Scan for the cell matching the given text and deliver its [X, Y] coordinate at center. 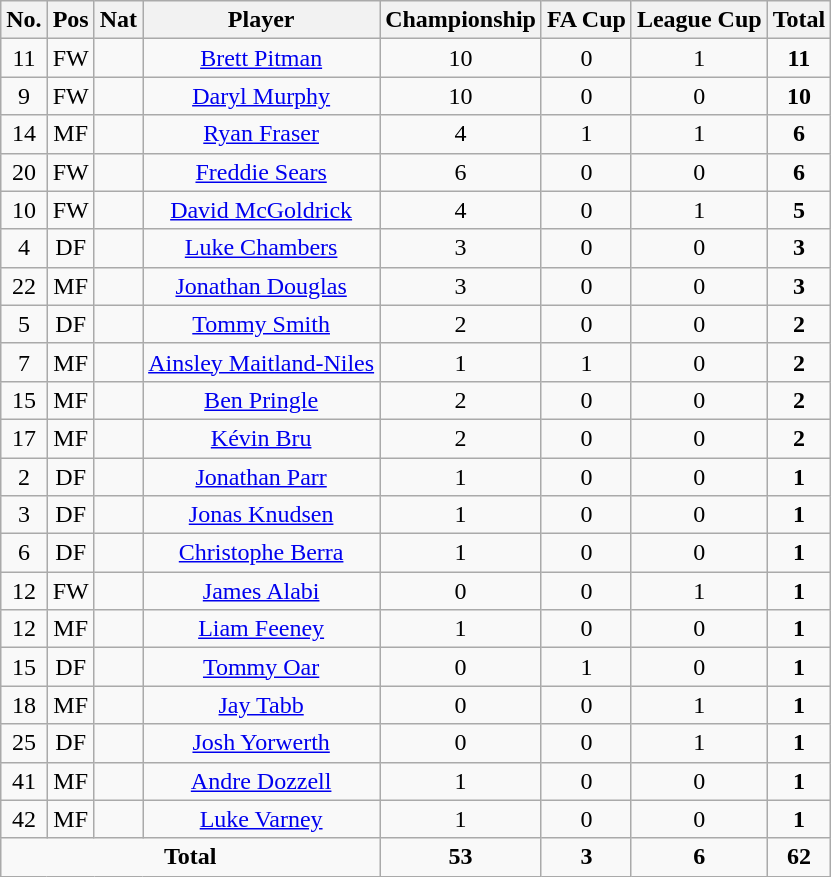
Daryl Murphy [262, 96]
Kévin Bru [262, 438]
22 [24, 286]
Luke Chambers [262, 248]
Jonas Knudsen [262, 515]
Tommy Oar [262, 667]
25 [24, 743]
Pos [70, 20]
14 [24, 134]
Tommy Smith [262, 324]
Andre Dozzell [262, 781]
Freddie Sears [262, 172]
FA Cup [586, 20]
20 [24, 172]
7 [24, 362]
Luke Varney [262, 819]
David McGoldrick [262, 210]
Jay Tabb [262, 705]
Josh Yorwerth [262, 743]
Player [262, 20]
League Cup [699, 20]
9 [24, 96]
James Alabi [262, 591]
41 [24, 781]
No. [24, 20]
18 [24, 705]
62 [799, 857]
Nat [118, 20]
Christophe Berra [262, 553]
Jonathan Parr [262, 477]
42 [24, 819]
Liam Feeney [262, 629]
Ben Pringle [262, 400]
Brett Pitman [262, 58]
Jonathan Douglas [262, 286]
Ainsley Maitland-Niles [262, 362]
Championship [461, 20]
Ryan Fraser [262, 134]
53 [461, 857]
17 [24, 438]
